Find where the given text appears and provide that cell's center as (X, Y) coordinate. 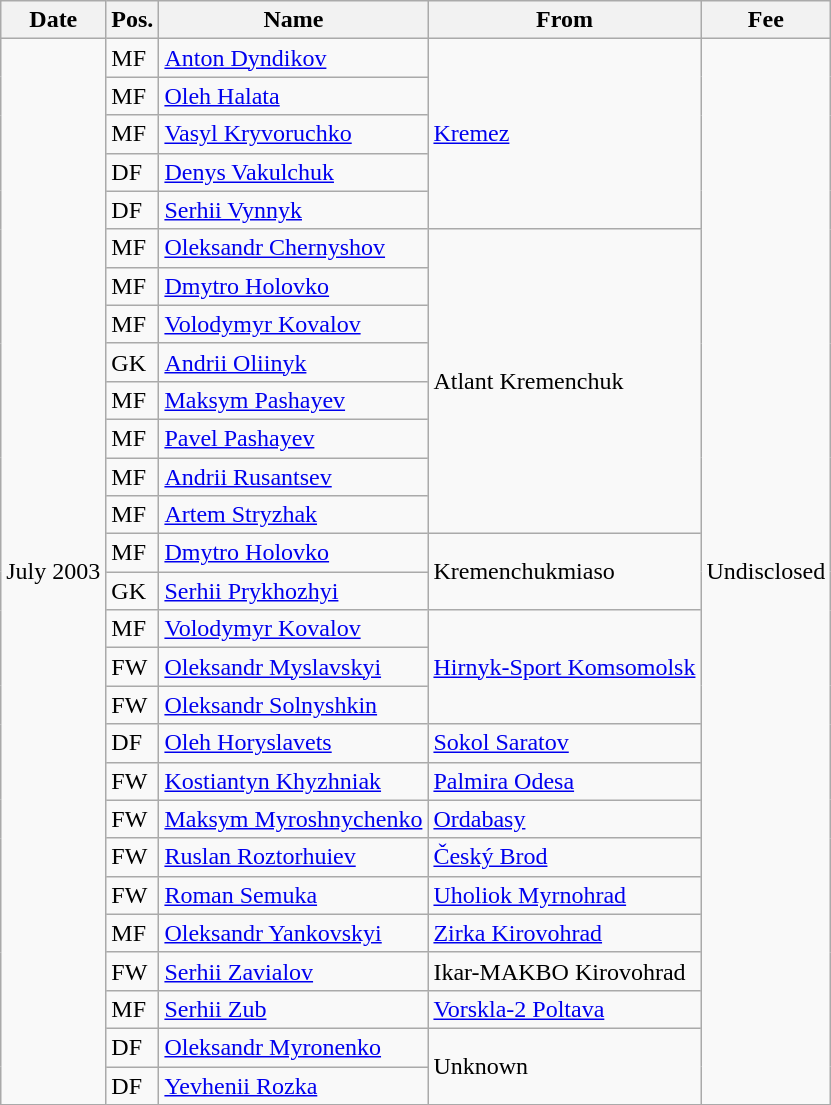
Serhii Prykhozhyi (294, 591)
Roman Semuka (294, 895)
Oleh Halata (294, 96)
Maksym Myroshnychenko (294, 819)
Český Brod (564, 857)
Andrii Rusantsev (294, 477)
Serhii Vynnyk (294, 210)
Denys Vakulchuk (294, 172)
Undisclosed (766, 572)
Serhii Zavialov (294, 971)
Ikar-MAKBO Kirovohrad (564, 971)
Uholiok Myrnohrad (564, 895)
Oleksandr Solnyshkin (294, 705)
Hirnyk-Sport Komsomolsk (564, 667)
Andrii Oliinyk (294, 362)
Zirka Kirovohrad (564, 933)
Unknown (564, 1066)
Pos. (132, 20)
Vasyl Kryvoruchko (294, 134)
Oleksandr Yankovskyi (294, 933)
Kremenchukmiaso (564, 572)
July 2003 (54, 572)
Pavel Pashayev (294, 438)
Oleksandr Chernyshov (294, 248)
Artem Stryzhak (294, 515)
Oleksandr Myronenko (294, 1047)
Name (294, 20)
Fee (766, 20)
Vorskla-2 Poltava (564, 1009)
Yevhenii Rozka (294, 1085)
Ordabasy (564, 819)
Serhii Zub (294, 1009)
Date (54, 20)
Kostiantyn Khyzhniak (294, 781)
Palmira Odesa (564, 781)
Oleh Horyslavets (294, 743)
Ruslan Roztorhuiev (294, 857)
Atlant Kremenchuk (564, 381)
Maksym Pashayev (294, 400)
Kremez (564, 134)
Anton Dyndikov (294, 58)
From (564, 20)
Sokol Saratov (564, 743)
Oleksandr Myslavskyi (294, 667)
